Scan for the cell matching the given text and deliver its [X, Y] coordinate at center. 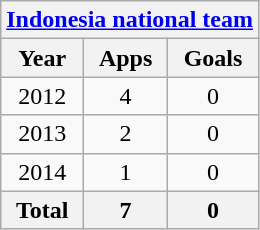
Year [42, 58]
2012 [42, 96]
2013 [42, 134]
Goals [214, 58]
1 [126, 172]
2 [126, 134]
Apps [126, 58]
7 [126, 210]
Total [42, 210]
4 [126, 96]
Indonesia national team [130, 20]
2014 [42, 172]
